Return (x, y) of the center of cell containing provided text 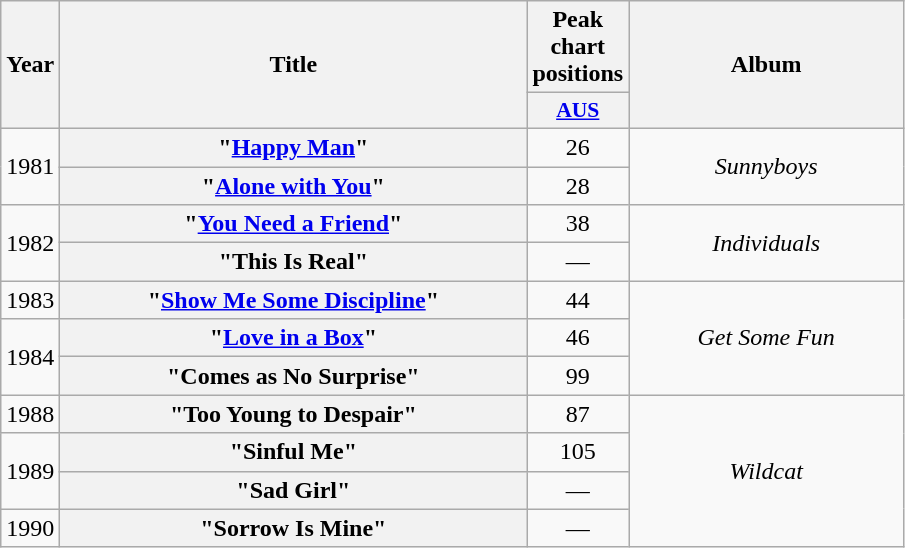
Title (294, 65)
AUS (578, 111)
26 (578, 147)
Wildcat (766, 471)
46 (578, 338)
38 (578, 224)
Individuals (766, 243)
"Sad Girl" (294, 490)
"Sorrow Is Mine" (294, 528)
"Too Young to Despair" (294, 414)
"Comes as No Surprise" (294, 376)
"Sinful Me" (294, 452)
99 (578, 376)
1981 (30, 166)
"Love in a Box" (294, 338)
1989 (30, 471)
"Alone with You" (294, 185)
Year (30, 65)
44 (578, 300)
1983 (30, 300)
1990 (30, 528)
"Happy Man" (294, 147)
1988 (30, 414)
Sunnyboys (766, 166)
105 (578, 452)
87 (578, 414)
1982 (30, 243)
"You Need a Friend" (294, 224)
"This Is Real" (294, 262)
Get Some Fun (766, 338)
Album (766, 65)
"Show Me Some Discipline" (294, 300)
28 (578, 185)
1984 (30, 357)
Peak chart positions (578, 47)
